Determine the (x, y) coordinate at the center of the cell enclosing the given text.  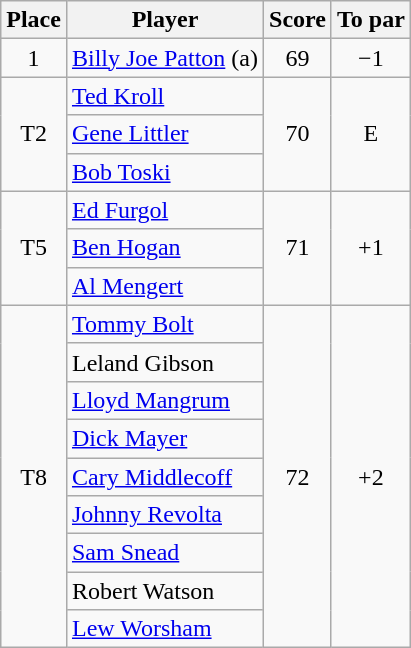
Ted Kroll (164, 96)
Bob Toski (164, 172)
Johnny Revolta (164, 515)
Ben Hogan (164, 248)
Ed Furgol (164, 210)
Al Mengert (164, 286)
Gene Littler (164, 134)
Robert Watson (164, 591)
T5 (34, 248)
Lew Worsham (164, 629)
Lloyd Mangrum (164, 400)
Dick Mayer (164, 438)
Place (34, 20)
Sam Snead (164, 553)
70 (298, 134)
E (370, 134)
−1 (370, 58)
+1 (370, 248)
Score (298, 20)
Leland Gibson (164, 362)
+2 (370, 476)
Tommy Bolt (164, 324)
T8 (34, 476)
Player (164, 20)
71 (298, 248)
69 (298, 58)
To par (370, 20)
72 (298, 476)
Billy Joe Patton (a) (164, 58)
T2 (34, 134)
1 (34, 58)
Cary Middlecoff (164, 477)
